Pinpoint the cell where the given text exists, returning its [X, Y] midpoint coordinate. 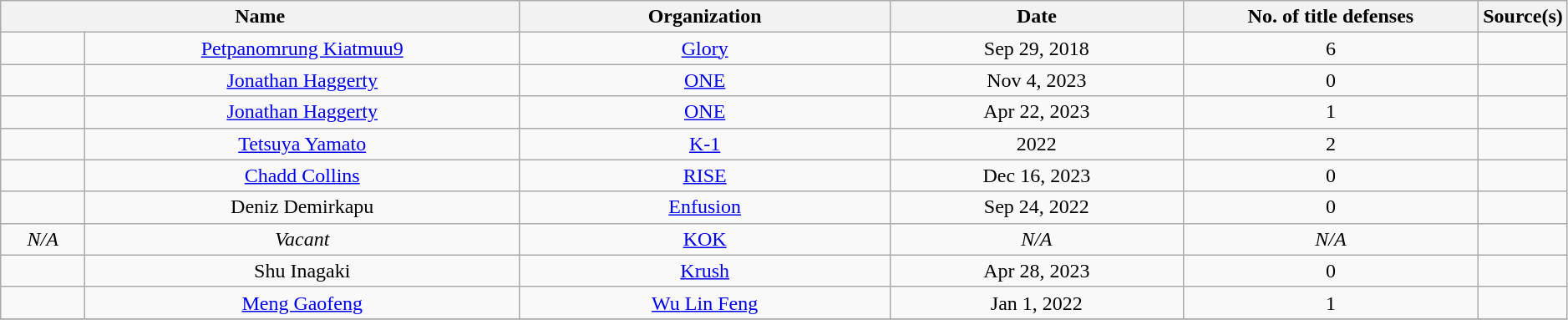
Meng Gaofeng [302, 302]
6 [1331, 48]
Dec 16, 2023 [1038, 175]
Source(s) [1524, 17]
Sep 29, 2018 [1038, 48]
Date [1038, 17]
Deniz Demirkapu [302, 207]
K-1 [705, 144]
KOK [705, 239]
Apr 28, 2023 [1038, 271]
2 [1331, 144]
Organization [705, 17]
Petpanomrung Kiatmuu9 [302, 48]
Tetsuya Yamato [302, 144]
Apr 22, 2023 [1038, 112]
Enfusion [705, 207]
Chadd Collins [302, 175]
No. of title defenses [1331, 17]
Name [261, 17]
Wu Lin Feng [705, 302]
Jan 1, 2022 [1038, 302]
Shu Inagaki [302, 271]
2022 [1038, 144]
Krush [705, 271]
Nov 4, 2023 [1038, 80]
RISE [705, 175]
Vacant [302, 239]
Glory [705, 48]
Sep 24, 2022 [1038, 207]
